Search for the cell housing the specified text and yield its [X, Y] center coordinate. 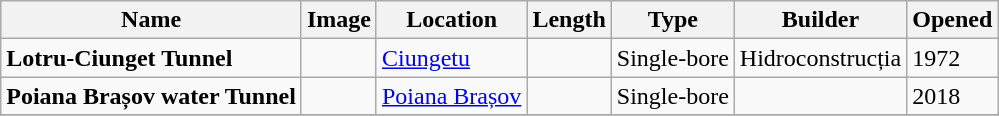
1972 [952, 58]
Poiana Brașov water Tunnel [152, 96]
Location [451, 20]
Lotru-Ciunget Tunnel [152, 58]
Image [338, 20]
Name [152, 20]
Type [672, 20]
2018 [952, 96]
Poiana Brașov [451, 96]
Hidroconstrucția [820, 58]
Builder [820, 20]
Ciungetu [451, 58]
Opened [952, 20]
Length [569, 20]
